Output the [X, Y] coordinate of the center of the cell containing the given text.  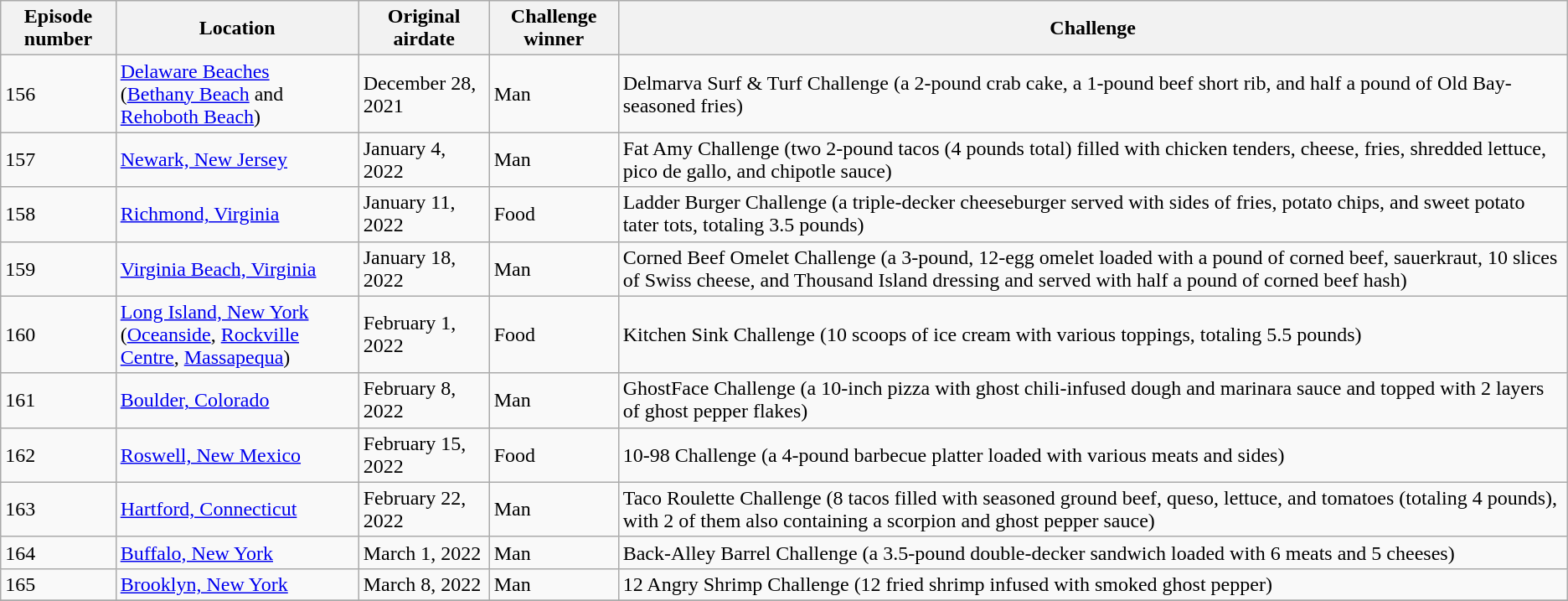
February 15, 2022 [424, 454]
Virginia Beach, Virginia [237, 268]
Brooklyn, New York [237, 584]
156 [59, 94]
Hartford, Connecticut [237, 510]
160 [59, 334]
Delaware Beaches(Bethany Beach and Rehoboth Beach) [237, 94]
February 1, 2022 [424, 334]
12 Angry Shrimp Challenge (12 fried shrimp infused with smoked ghost pepper) [1092, 584]
Location [237, 28]
161 [59, 401]
Challenge winner [554, 28]
157 [59, 159]
Ladder Burger Challenge (a triple-decker cheeseburger served with sides of fries, potato chips, and sweet potato tater tots, totaling 3.5 pounds) [1092, 215]
164 [59, 552]
Buffalo, New York [237, 552]
163 [59, 510]
158 [59, 215]
Richmond, Virginia [237, 215]
165 [59, 584]
Kitchen Sink Challenge (10 scoops of ice cream with various toppings, totaling 5.5 pounds) [1092, 334]
10-98 Challenge (a 4-pound barbecue platter loaded with various meats and sides) [1092, 454]
GhostFace Challenge (a 10-inch pizza with ghost chili-infused dough and marinara sauce and topped with 2 layers of ghost pepper flakes) [1092, 401]
January 4, 2022 [424, 159]
Boulder, Colorado [237, 401]
March 8, 2022 [424, 584]
February 8, 2022 [424, 401]
162 [59, 454]
Newark, New Jersey [237, 159]
Episode number [59, 28]
Challenge [1092, 28]
February 22, 2022 [424, 510]
Long Island, New York(Oceanside, Rockville Centre, Massapequa) [237, 334]
Original airdate [424, 28]
Roswell, New Mexico [237, 454]
March 1, 2022 [424, 552]
January 18, 2022 [424, 268]
January 11, 2022 [424, 215]
Back-Alley Barrel Challenge (a 3.5-pound double-decker sandwich loaded with 6 meats and 5 cheeses) [1092, 552]
159 [59, 268]
December 28, 2021 [424, 94]
Delmarva Surf & Turf Challenge (a 2-pound crab cake, a 1-pound beef short rib, and half a pound of Old Bay-seasoned fries) [1092, 94]
